Extract the (x, y) coordinate from the center of the cell holding the provided text.  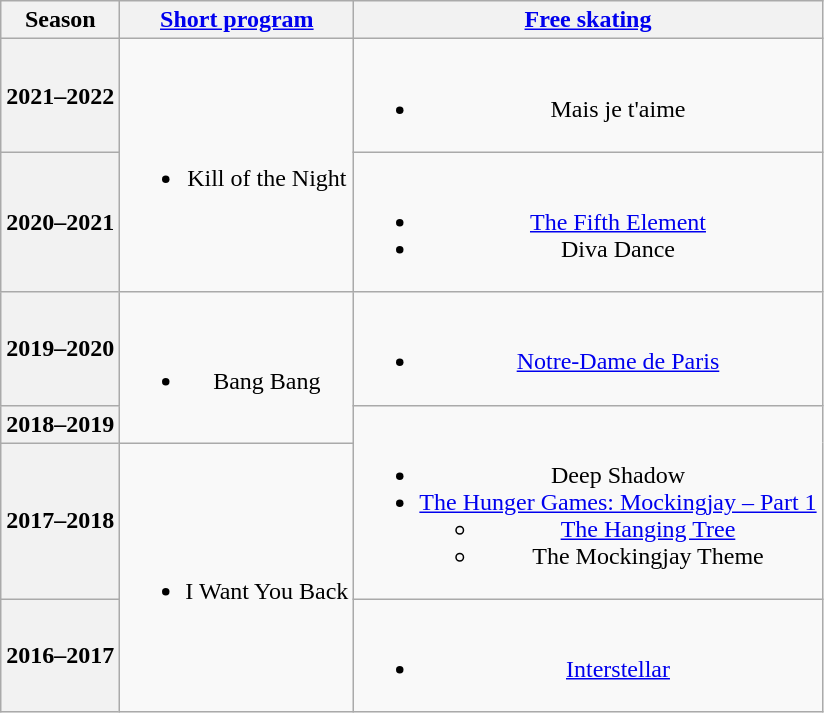
Deep Shadow The Hunger Games: Mockingjay – Part 1The Hanging Tree The Mockingjay Theme (588, 502)
Free skating (588, 20)
Interstellar (588, 656)
2019–2020 (60, 348)
2017–2018 (60, 521)
2018–2019 (60, 424)
I Want You Back (237, 578)
Mais je t'aime (588, 96)
Short program (237, 20)
2021–2022 (60, 96)
Bang Bang (237, 368)
Season (60, 20)
2016–2017 (60, 656)
2020–2021 (60, 222)
Kill of the Night (237, 166)
The Fifth Element Diva Dance (588, 222)
Notre-Dame de Paris (588, 348)
